Extract the (X, Y) coordinate from the center of the cell holding the provided text.  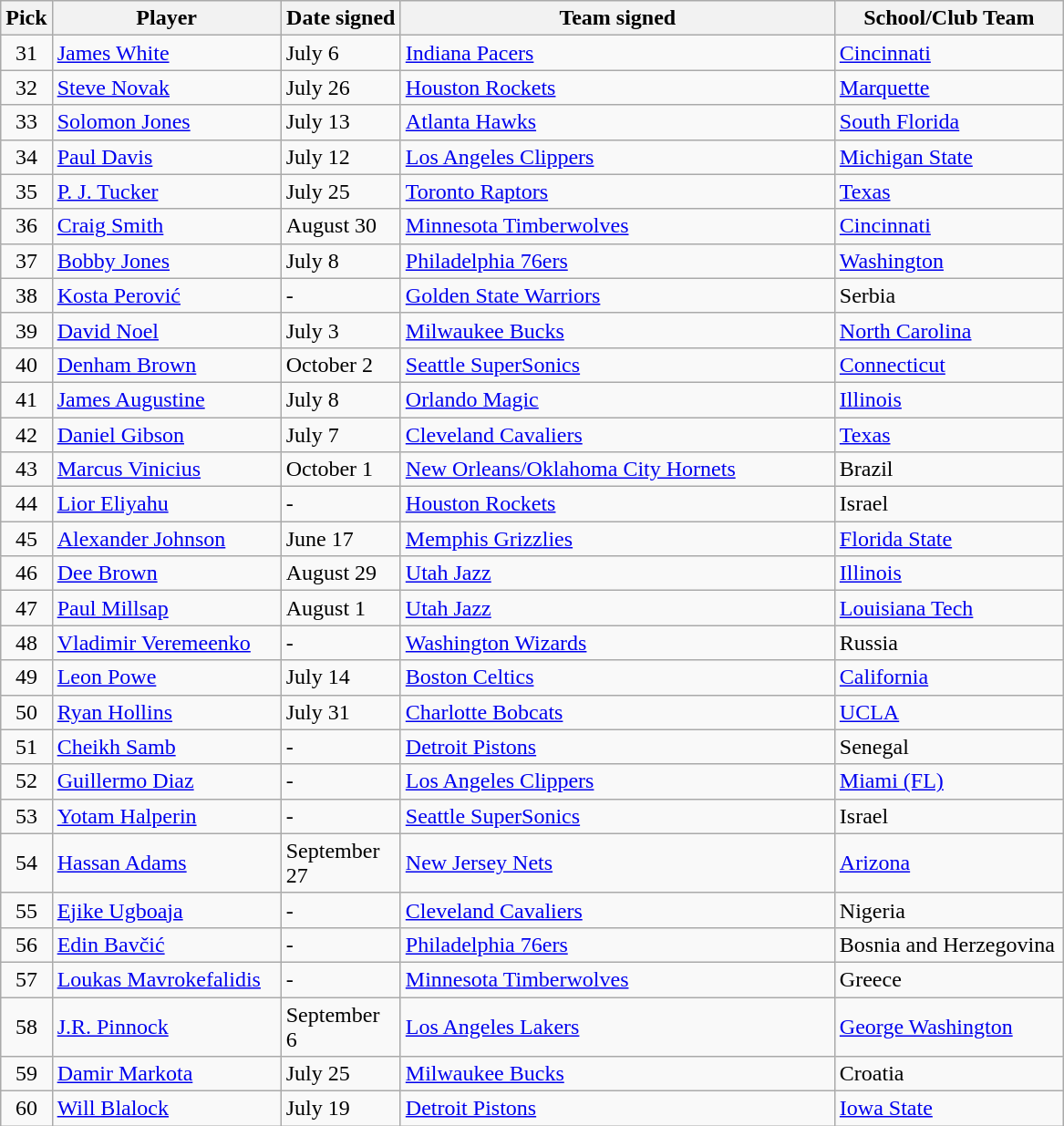
June 17 (341, 539)
46 (26, 573)
35 (26, 191)
Florida State (948, 539)
Orlando Magic (617, 399)
July 19 (341, 1109)
July 3 (341, 330)
37 (26, 261)
57 (26, 979)
UCLA (948, 712)
July 14 (341, 677)
Washington Wizards (617, 643)
George Washington (948, 1027)
Denham Brown (166, 365)
Brazil (948, 470)
David Noel (166, 330)
September 6 (341, 1027)
July 31 (341, 712)
Iowa State (948, 1109)
Alexander Johnson (166, 539)
July 6 (341, 53)
Cheikh Samb (166, 747)
Yotam Halperin (166, 816)
Memphis Grizzlies (617, 539)
Bobby Jones (166, 261)
Loukas Mavrokefalidis (166, 979)
41 (26, 399)
P. J. Tucker (166, 191)
Pick (26, 18)
60 (26, 1109)
Solomon Jones (166, 122)
North Carolina (948, 330)
October 2 (341, 365)
54 (26, 863)
55 (26, 910)
Hassan Adams (166, 863)
Daniel Gibson (166, 435)
Miami (FL) (948, 781)
October 1 (341, 470)
34 (26, 157)
James White (166, 53)
Greece (948, 979)
Indiana Pacers (617, 53)
Atlanta Hawks (617, 122)
School/Club Team (948, 18)
39 (26, 330)
New Orleans/Oklahoma City Hornets (617, 470)
Michigan State (948, 157)
Louisiana Tech (948, 608)
31 (26, 53)
July 7 (341, 435)
Toronto Raptors (617, 191)
36 (26, 226)
43 (26, 470)
Lior Eliyahu (166, 504)
Croatia (948, 1074)
Senegal (948, 747)
Washington (948, 261)
40 (26, 365)
Date signed (341, 18)
Ejike Ugboaja (166, 910)
Boston Celtics (617, 677)
James Augustine (166, 399)
August 29 (341, 573)
July 12 (341, 157)
Guillermo Diaz (166, 781)
50 (26, 712)
Golden State Warriors (617, 295)
51 (26, 747)
July 13 (341, 122)
Player (166, 18)
Arizona (948, 863)
Dee Brown (166, 573)
58 (26, 1027)
August 30 (341, 226)
Vladimir Veremeenko (166, 643)
47 (26, 608)
July 26 (341, 88)
42 (26, 435)
Craig Smith (166, 226)
Marcus Vinicius (166, 470)
Serbia (948, 295)
53 (26, 816)
59 (26, 1074)
Team signed (617, 18)
Marquette (948, 88)
Paul Millsap (166, 608)
Los Angeles Lakers (617, 1027)
Bosnia and Herzegovina (948, 945)
32 (26, 88)
New Jersey Nets (617, 863)
Nigeria (948, 910)
Connecticut (948, 365)
44 (26, 504)
South Florida (948, 122)
38 (26, 295)
Leon Powe (166, 677)
56 (26, 945)
48 (26, 643)
Damir Markota (166, 1074)
Edin Bavčić (166, 945)
Steve Novak (166, 88)
33 (26, 122)
Charlotte Bobcats (617, 712)
Will Blalock (166, 1109)
45 (26, 539)
Ryan Hollins (166, 712)
J.R. Pinnock (166, 1027)
52 (26, 781)
California (948, 677)
49 (26, 677)
Paul Davis (166, 157)
Kosta Perović (166, 295)
August 1 (341, 608)
September 27 (341, 863)
Russia (948, 643)
